Identify which cell holds the provided text, then report its (x, y) central coordinate. 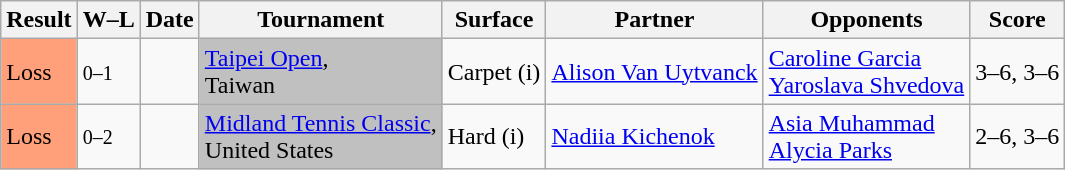
2–6, 3–6 (1018, 136)
Opponents (866, 20)
Alison Van Uytvanck (654, 72)
Partner (654, 20)
Date (170, 20)
Caroline Garcia Yaroslava Shvedova (866, 72)
Hard (i) (494, 136)
W–L (108, 20)
Carpet (i) (494, 72)
Score (1018, 20)
Asia Muhammad Alycia Parks (866, 136)
Midland Tennis Classic, United States (320, 136)
3–6, 3–6 (1018, 72)
Tournament (320, 20)
Nadiia Kichenok (654, 136)
Surface (494, 20)
Taipei Open, Taiwan (320, 72)
Result (39, 20)
0–1 (108, 72)
0–2 (108, 136)
